Provide the [x, y] coordinate of the cell's center where the given text is located.  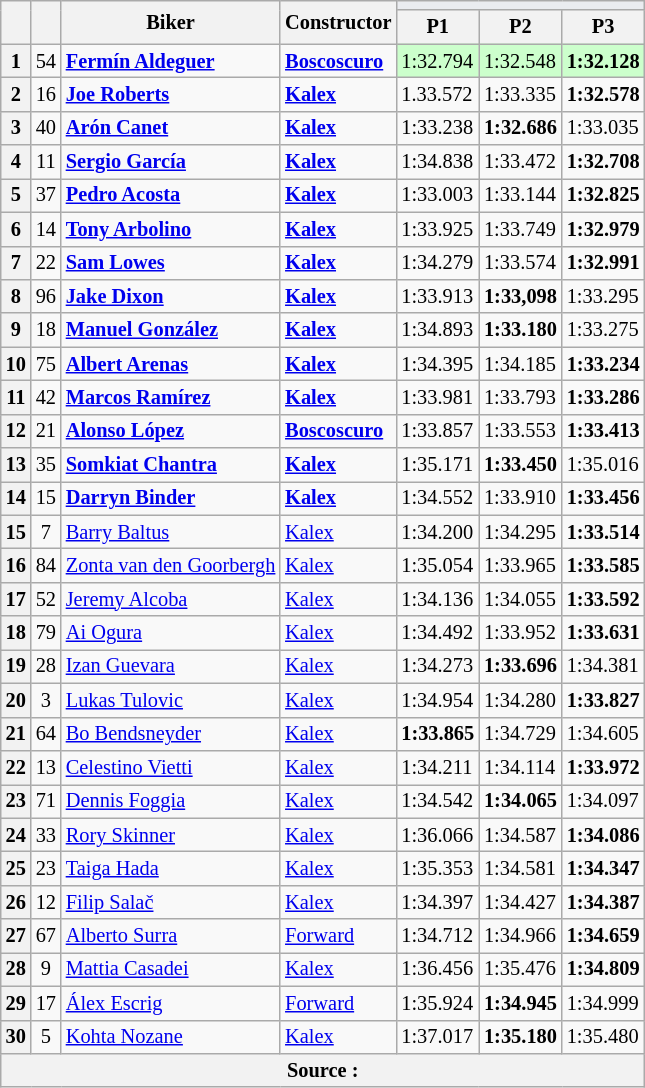
1:33.286 [604, 397]
1:34.114 [520, 767]
1:34.809 [604, 969]
1:33.925 [438, 229]
Kohta Nozane [170, 1037]
1:32.686 [520, 128]
10 [16, 364]
1:33.910 [520, 498]
1:36.456 [438, 969]
1:34.427 [520, 902]
1:33.413 [604, 431]
1:34.587 [520, 835]
1:33.574 [520, 263]
1:35.054 [438, 565]
P1 [438, 27]
1:32.991 [604, 263]
6 [16, 229]
33 [46, 835]
1:33.553 [520, 431]
1:33.592 [604, 599]
Alonso López [170, 431]
1:34.097 [604, 801]
1:35.480 [604, 1037]
1:32.979 [604, 229]
1:34.397 [438, 902]
19 [16, 666]
1:33.749 [520, 229]
1:34.659 [604, 936]
1:35.353 [438, 868]
1:34.395 [438, 364]
27 [16, 936]
1:33.827 [604, 700]
1:34.086 [604, 835]
Sam Lowes [170, 263]
1:34.295 [520, 532]
Fermín Aldeguer [170, 61]
1:32.825 [604, 195]
1:33.238 [438, 128]
1:34.492 [438, 633]
Tony Arbolino [170, 229]
79 [46, 633]
1:33.965 [520, 565]
Lukas Tulovic [170, 700]
1:35.016 [604, 465]
1:33.335 [520, 94]
1:32.794 [438, 61]
1:33.857 [438, 431]
96 [46, 296]
1:37.017 [438, 1037]
1:35.180 [520, 1037]
1:33.952 [520, 633]
67 [46, 936]
1:34.999 [604, 1003]
1:34.893 [438, 330]
25 [16, 868]
1:33.275 [604, 330]
Ai Ogura [170, 633]
1:34.055 [520, 599]
1:34.552 [438, 498]
1:33.696 [520, 666]
1:34.712 [438, 936]
1:33.456 [604, 498]
Mattia Casadei [170, 969]
1:33.793 [520, 397]
Izan Guevara [170, 666]
Arón Canet [170, 128]
20 [16, 700]
Joe Roberts [170, 94]
1:34.966 [520, 936]
Jeremy Alcoba [170, 599]
30 [16, 1037]
Bo Bendsneyder [170, 734]
1:35.924 [438, 1003]
1:33.295 [604, 296]
1:34.838 [438, 162]
1:33.585 [604, 565]
1:34.729 [520, 734]
P3 [604, 27]
1:32.578 [604, 94]
1:34.279 [438, 263]
54 [46, 61]
1:33.972 [604, 767]
1:34.581 [520, 868]
Barry Baltus [170, 532]
52 [46, 599]
1:33.234 [604, 364]
Source : [323, 1070]
Marcos Ramírez [170, 397]
2 [16, 94]
1:33.450 [520, 465]
Jake Dixon [170, 296]
1:34.387 [604, 902]
Zonta van den Goorbergh [170, 565]
1:33.035 [604, 128]
1.33.572 [438, 94]
1:36.066 [438, 835]
1:33.631 [604, 633]
Sergio García [170, 162]
1:33.865 [438, 734]
1:33.144 [520, 195]
1:33.472 [520, 162]
1:34.347 [604, 868]
1:34.065 [520, 801]
40 [46, 128]
1:34.954 [438, 700]
84 [46, 565]
1:34.273 [438, 666]
Somkiat Chantra [170, 465]
Rory Skinner [170, 835]
1:34.136 [438, 599]
29 [16, 1003]
1:33.514 [604, 532]
24 [16, 835]
1:35.171 [438, 465]
1:33.981 [438, 397]
1:33.913 [438, 296]
4 [16, 162]
1:33.003 [438, 195]
1:32.708 [604, 162]
Filip Salač [170, 902]
Taiga Hada [170, 868]
1:33,098 [520, 296]
Manuel González [170, 330]
P2 [520, 27]
8 [16, 296]
Celestino Vietti [170, 767]
1:34.211 [438, 767]
1:34.542 [438, 801]
1:32.548 [520, 61]
Pedro Acosta [170, 195]
Dennis Foggia [170, 801]
26 [16, 902]
Constructor [338, 22]
37 [46, 195]
Alberto Surra [170, 936]
64 [46, 734]
Álex Escrig [170, 1003]
1:34.381 [604, 666]
Albert Arenas [170, 364]
35 [46, 465]
1:34.605 [604, 734]
75 [46, 364]
Biker [170, 22]
1:35.476 [520, 969]
42 [46, 397]
1:34.945 [520, 1003]
1:33.180 [520, 330]
1:34.185 [520, 364]
1:34.200 [438, 532]
Darryn Binder [170, 498]
1:32.128 [604, 61]
1 [16, 61]
1:34.280 [520, 700]
71 [46, 801]
